Detect which cell encompasses the target text, then output its [x, y] center coordinate. 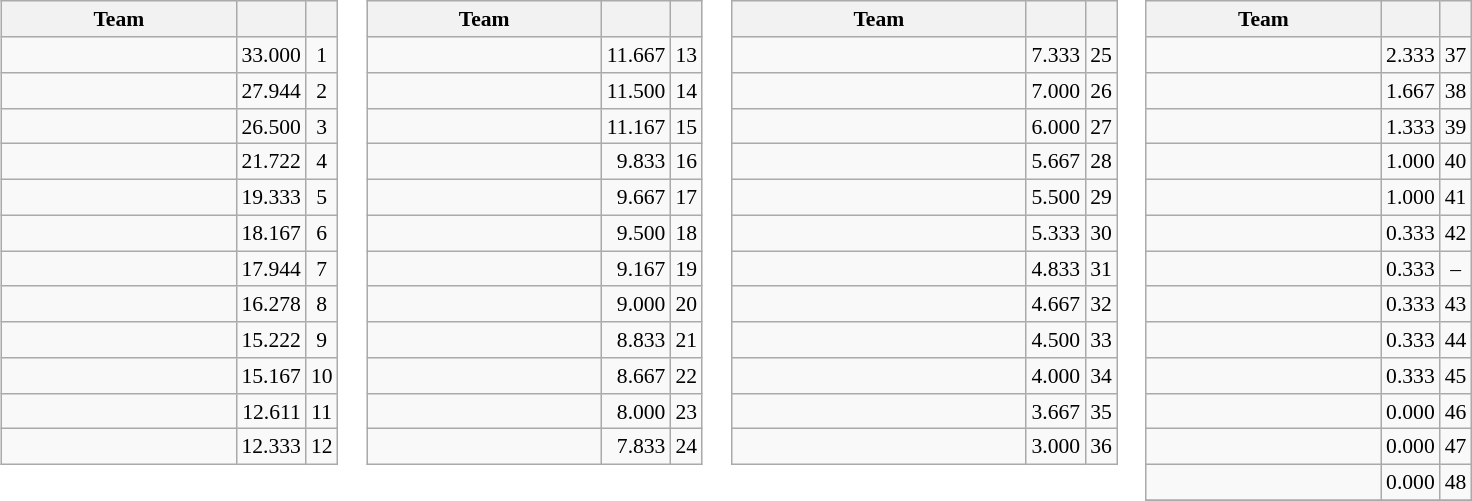
3 [322, 126]
15 [686, 126]
12.611 [270, 411]
18 [686, 233]
5.667 [1056, 162]
36 [1101, 447]
23 [686, 411]
24 [686, 447]
9.667 [636, 197]
4.500 [1056, 340]
3.667 [1056, 411]
19 [686, 269]
25 [1101, 55]
11.667 [636, 55]
47 [1456, 447]
44 [1456, 340]
16.278 [270, 304]
34 [1101, 376]
1.667 [1410, 91]
31 [1101, 269]
16 [686, 162]
21 [686, 340]
46 [1456, 411]
2 [322, 91]
10 [322, 376]
38 [1456, 91]
45 [1456, 376]
7.000 [1056, 91]
21.722 [270, 162]
9.167 [636, 269]
4.667 [1056, 304]
11.167 [636, 126]
26 [1101, 91]
4.833 [1056, 269]
5 [322, 197]
17 [686, 197]
2.333 [1410, 55]
1.333 [1410, 126]
12.333 [270, 447]
9.000 [636, 304]
12 [322, 447]
6.000 [1056, 126]
7.833 [636, 447]
4.000 [1056, 376]
4 [322, 162]
8.000 [636, 411]
18.167 [270, 233]
6 [322, 233]
41 [1456, 197]
32 [1101, 304]
5.500 [1056, 197]
13 [686, 55]
27.944 [270, 91]
29 [1101, 197]
15.222 [270, 340]
11 [322, 411]
– [1456, 269]
1 [322, 55]
48 [1456, 482]
14 [686, 91]
9.500 [636, 233]
17.944 [270, 269]
3.000 [1056, 447]
27 [1101, 126]
43 [1456, 304]
8.667 [636, 376]
42 [1456, 233]
39 [1456, 126]
33 [1101, 340]
26.500 [270, 126]
40 [1456, 162]
15.167 [270, 376]
5.333 [1056, 233]
7.333 [1056, 55]
22 [686, 376]
20 [686, 304]
37 [1456, 55]
7 [322, 269]
9.833 [636, 162]
30 [1101, 233]
19.333 [270, 197]
35 [1101, 411]
11.500 [636, 91]
8 [322, 304]
8.833 [636, 340]
28 [1101, 162]
9 [322, 340]
33.000 [270, 55]
